Output the [x, y] coordinate of the center of the cell containing the given text.  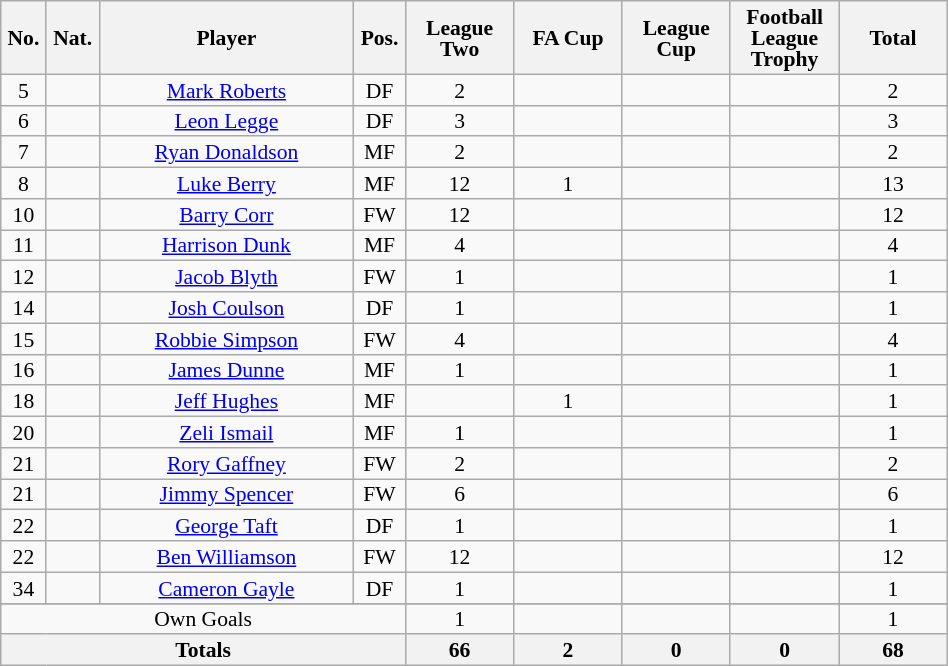
Totals [204, 650]
Player [226, 38]
15 [24, 338]
James Dunne [226, 370]
13 [893, 184]
5 [24, 90]
Josh Coulson [226, 308]
8 [24, 184]
66 [459, 650]
Pos. [380, 38]
Jimmy Spencer [226, 494]
68 [893, 650]
11 [24, 246]
Rory Gaffney [226, 464]
18 [24, 402]
Robbie Simpson [226, 338]
Harrison Dunk [226, 246]
Total [893, 38]
Ben Williamson [226, 556]
16 [24, 370]
No. [24, 38]
League Cup [676, 38]
20 [24, 432]
14 [24, 308]
Mark Roberts [226, 90]
Luke Berry [226, 184]
Barry Corr [226, 214]
Football League Trophy [784, 38]
Jacob Blyth [226, 276]
Nat. [72, 38]
Ryan Donaldson [226, 152]
Cameron Gayle [226, 588]
34 [24, 588]
Zeli Ismail [226, 432]
FA Cup [568, 38]
10 [24, 214]
League Two [459, 38]
7 [24, 152]
Leon Legge [226, 120]
Own Goals [204, 618]
Jeff Hughes [226, 402]
George Taft [226, 526]
